Determine the [X, Y] coordinate at the center of the cell enclosing the given text.  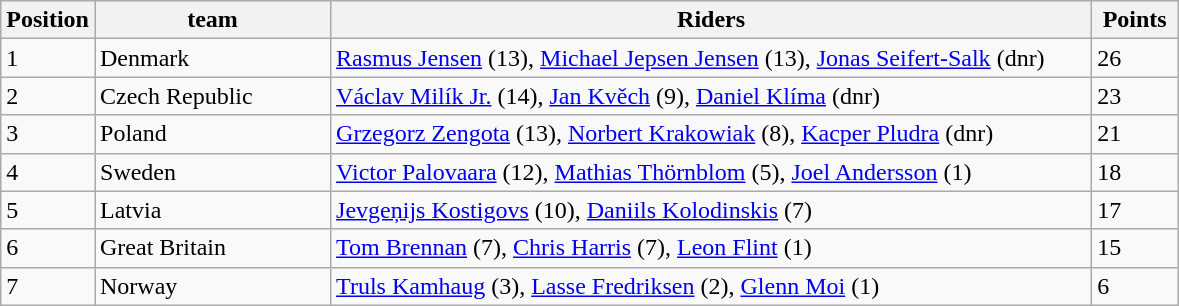
Czech Republic [212, 96]
Latvia [212, 210]
2 [48, 96]
Great Britain [212, 248]
3 [48, 134]
23 [1135, 96]
Truls Kamhaug (3), Lasse Fredriksen (2), Glenn Moi (1) [712, 286]
21 [1135, 134]
team [212, 20]
Rasmus Jensen (13), Michael Jepsen Jensen (13), Jonas Seifert-Salk (dnr) [712, 58]
Jevgeņijs Kostigovs (10), Daniils Kolodinskis (7) [712, 210]
18 [1135, 172]
Victor Palovaara (12), Mathias Thörnblom (5), Joel Andersson (1) [712, 172]
Riders [712, 20]
Denmark [212, 58]
Grzegorz Zengota (13), Norbert Krakowiak (8), Kacper Pludra (dnr) [712, 134]
Points [1135, 20]
17 [1135, 210]
1 [48, 58]
15 [1135, 248]
Sweden [212, 172]
Position [48, 20]
5 [48, 210]
7 [48, 286]
Norway [212, 286]
26 [1135, 58]
Tom Brennan (7), Chris Harris (7), Leon Flint (1) [712, 248]
Poland [212, 134]
Václav Milík Jr. (14), Jan Kvěch (9), Daniel Klíma (dnr) [712, 96]
4 [48, 172]
